Pinpoint the cell where the given text exists, returning its [x, y] midpoint coordinate. 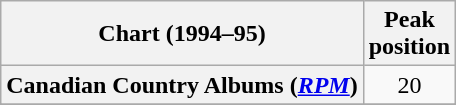
Peak position [409, 34]
Chart (1994–95) [182, 34]
Canadian Country Albums (RPM) [182, 85]
20 [409, 85]
